Extract the (X, Y) coordinate from the center of the cell holding the provided text.  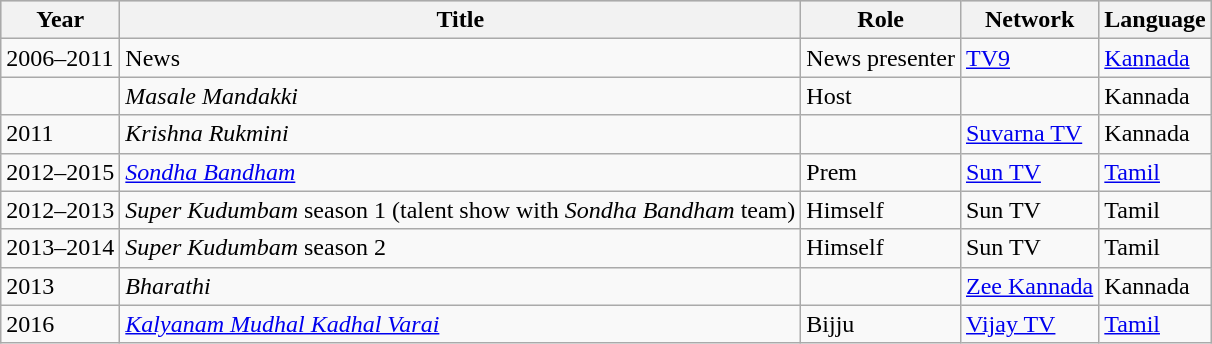
Language (1155, 20)
Zee Kannada (1029, 286)
2016 (60, 324)
News (460, 58)
Kalyanam Mudhal Kadhal Varai (460, 324)
Bijju (881, 324)
Sondha Bandham (460, 172)
News presenter (881, 58)
Network (1029, 20)
Role (881, 20)
Super Kudumbam season 1 (talent show with Sondha Bandham team) (460, 210)
Super Kudumbam season 2 (460, 248)
Title (460, 20)
Bharathi (460, 286)
TV9 (1029, 58)
Masale Mandakki (460, 96)
Host (881, 96)
Suvarna TV (1029, 134)
2006–2011 (60, 58)
2012–2013 (60, 210)
2013–2014 (60, 248)
Vijay TV (1029, 324)
2013 (60, 286)
2012–2015 (60, 172)
2011 (60, 134)
Prem (881, 172)
Year (60, 20)
Krishna Rukmini (460, 134)
